Output the (x, y) coordinate of the center of the cell containing the given text.  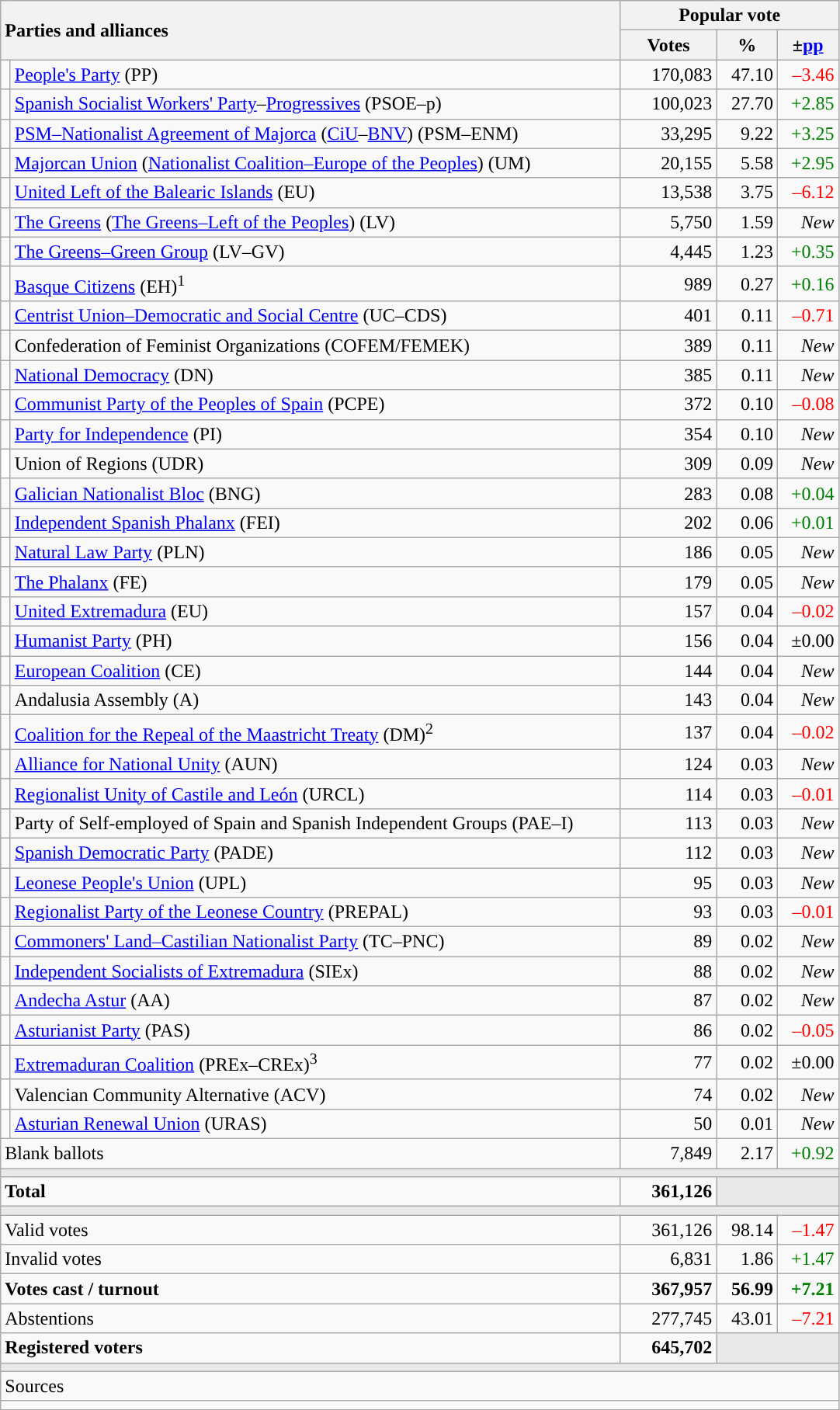
156 (668, 641)
0.01 (747, 1124)
89 (668, 942)
4,445 (668, 252)
Centrist Union–Democratic and Social Centre (UC–CDS) (315, 316)
354 (668, 434)
Independent Spanish Phalanx (FEI) (315, 523)
Valid votes (311, 1230)
Independent Socialists of Extremadura (SIEx) (315, 971)
372 (668, 405)
645,702 (668, 1348)
+1.47 (807, 1259)
+0.16 (807, 284)
9.22 (747, 134)
Party for Independence (PI) (315, 434)
Sources (419, 1386)
87 (668, 1001)
3.75 (747, 193)
Votes (668, 45)
Popular vote (730, 16)
Commoners' Land–Castilian Nationalist Party (TC–PNC) (315, 942)
Union of Regions (UDR) (315, 464)
PSM–Nationalist Agreement of Majorca (CiU–BNV) (PSM–ENM) (315, 134)
0.06 (747, 523)
The Greens–Green Group (LV–GV) (315, 252)
+7.21 (807, 1289)
95 (668, 883)
Coalition for the Repeal of the Maastricht Treaty (DM)2 (315, 733)
33,295 (668, 134)
0.27 (747, 284)
+3.25 (807, 134)
Valencian Community Alternative (ACV) (315, 1094)
Spanish Socialist Workers' Party–Progressives (PSOE–p) (315, 104)
6,831 (668, 1259)
56.99 (747, 1289)
Extremaduran Coalition (PREx–CREx)3 (315, 1062)
27.70 (747, 104)
+0.92 (807, 1154)
Votes cast / turnout (311, 1289)
National Democracy (DN) (315, 375)
50 (668, 1124)
Party of Self-employed of Spain and Spanish Independent Groups (PAE–I) (315, 823)
2.17 (747, 1154)
–3.46 (807, 75)
Spanish Democratic Party (PADE) (315, 853)
1.86 (747, 1259)
5.58 (747, 163)
Regionalist Party of the Leonese Country (PREPAL) (315, 912)
Asturianist Party (PAS) (315, 1030)
Parties and alliances (311, 30)
Andecha Astur (AA) (315, 1001)
±pp (807, 45)
Andalusia Assembly (A) (315, 700)
1.59 (747, 222)
–0.05 (807, 1030)
93 (668, 912)
Registered voters (311, 1348)
137 (668, 733)
Total (311, 1192)
144 (668, 671)
157 (668, 611)
United Left of the Balearic Islands (EU) (315, 193)
86 (668, 1030)
Alliance for National Unity (AUN) (315, 764)
1.23 (747, 252)
–0.71 (807, 316)
0.08 (747, 493)
–6.12 (807, 193)
277,745 (668, 1318)
989 (668, 284)
The Greens (The Greens–Left of the Peoples) (LV) (315, 222)
385 (668, 375)
Invalid votes (311, 1259)
European Coalition (CE) (315, 671)
5,750 (668, 222)
+2.95 (807, 163)
100,023 (668, 104)
Natural Law Party (PLN) (315, 552)
0.09 (747, 464)
Leonese People's Union (UPL) (315, 883)
Communist Party of the Peoples of Spain (PCPE) (315, 405)
20,155 (668, 163)
112 (668, 853)
The Phalanx (FE) (315, 582)
401 (668, 316)
Galician Nationalist Bloc (BNG) (315, 493)
People's Party (PP) (315, 75)
309 (668, 464)
Majorcan Union (Nationalist Coalition–Europe of the Peoples) (UM) (315, 163)
+0.35 (807, 252)
47.10 (747, 75)
+0.04 (807, 493)
113 (668, 823)
13,538 (668, 193)
179 (668, 582)
170,083 (668, 75)
Humanist Party (PH) (315, 641)
74 (668, 1094)
Confederation of Feminist Organizations (COFEM/FEMEK) (315, 346)
–0.08 (807, 405)
186 (668, 552)
367,957 (668, 1289)
202 (668, 523)
114 (668, 794)
88 (668, 971)
143 (668, 700)
United Extremadura (EU) (315, 611)
+2.85 (807, 104)
Blank ballots (311, 1154)
–1.47 (807, 1230)
% (747, 45)
Asturian Renewal Union (URAS) (315, 1124)
77 (668, 1062)
Basque Citizens (EH)1 (315, 284)
Abstentions (311, 1318)
+0.01 (807, 523)
98.14 (747, 1230)
124 (668, 764)
Regionalist Unity of Castile and León (URCL) (315, 794)
7,849 (668, 1154)
283 (668, 493)
43.01 (747, 1318)
–7.21 (807, 1318)
389 (668, 346)
